Detect which cell encompasses the target text, then output its [x, y] center coordinate. 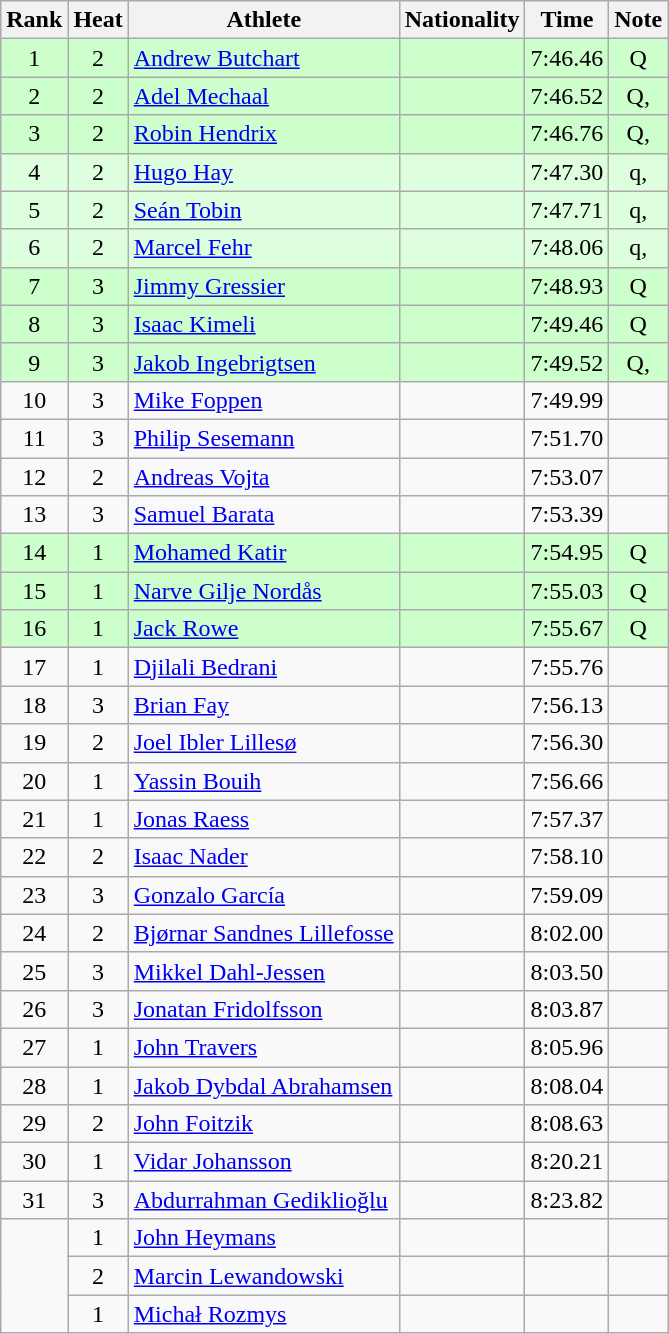
Athlete [264, 20]
17 [34, 667]
Marcel Fehr [264, 248]
John Travers [264, 1047]
7:46.46 [567, 58]
7:54.95 [567, 553]
20 [34, 781]
Marcin Lewandowski [264, 1276]
7:49.99 [567, 400]
Isaac Kimeli [264, 324]
24 [34, 933]
7:59.09 [567, 895]
Abdurrahman Gediklioğlu [264, 1200]
Note [638, 20]
9 [34, 362]
8:05.96 [567, 1047]
Robin Hendrix [264, 134]
Joel Ibler Lillesø [264, 743]
5 [34, 210]
8 [34, 324]
7:58.10 [567, 857]
Isaac Nader [264, 857]
12 [34, 477]
7:56.66 [567, 781]
7 [34, 286]
7:53.39 [567, 515]
Jonatan Fridolfsson [264, 1009]
15 [34, 591]
31 [34, 1200]
Samuel Barata [264, 515]
7:49.46 [567, 324]
Mikkel Dahl-Jessen [264, 971]
8:08.04 [567, 1085]
27 [34, 1047]
18 [34, 705]
Narve Gilje Nordås [264, 591]
Hugo Hay [264, 172]
7:51.70 [567, 438]
John Foitzik [264, 1124]
7:47.71 [567, 210]
Jimmy Gressier [264, 286]
7:53.07 [567, 477]
Seán Tobin [264, 210]
Philip Sesemann [264, 438]
30 [34, 1162]
Time [567, 20]
29 [34, 1124]
7:56.13 [567, 705]
Mohamed Katir [264, 553]
28 [34, 1085]
Brian Fay [264, 705]
8:23.82 [567, 1200]
Michał Rozmys [264, 1314]
Andreas Vojta [264, 477]
7:46.76 [567, 134]
Jakob Dybdal Abrahamsen [264, 1085]
7:48.93 [567, 286]
16 [34, 629]
4 [34, 172]
8:02.00 [567, 933]
6 [34, 248]
26 [34, 1009]
Bjørnar Sandnes Lillefosse [264, 933]
John Heymans [264, 1238]
Gonzalo García [264, 895]
Jack Rowe [264, 629]
Mike Foppen [264, 400]
7:56.30 [567, 743]
13 [34, 515]
14 [34, 553]
Rank [34, 20]
7:46.52 [567, 96]
Heat [98, 20]
7:57.37 [567, 819]
7:55.76 [567, 667]
7:48.06 [567, 248]
7:55.67 [567, 629]
23 [34, 895]
7:55.03 [567, 591]
Adel Mechaal [264, 96]
8:03.87 [567, 1009]
Jonas Raess [264, 819]
7:47.30 [567, 172]
7:49.52 [567, 362]
Nationality [462, 20]
8:03.50 [567, 971]
Jakob Ingebrigtsen [264, 362]
8:20.21 [567, 1162]
8:08.63 [567, 1124]
Yassin Bouih [264, 781]
Andrew Butchart [264, 58]
Djilali Bedrani [264, 667]
19 [34, 743]
25 [34, 971]
22 [34, 857]
21 [34, 819]
Vidar Johansson [264, 1162]
10 [34, 400]
11 [34, 438]
